Output the (X, Y) coordinate of the center of the cell containing the given text.  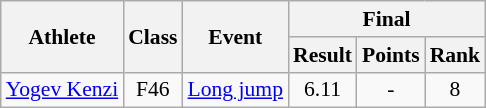
Yogev Kenzi (62, 90)
Long jump (236, 90)
Class (152, 36)
Final (386, 19)
Points (391, 55)
- (391, 90)
F46 (152, 90)
Rank (456, 55)
Event (236, 36)
8 (456, 90)
Result (322, 55)
Athlete (62, 36)
6.11 (322, 90)
